Return the [x, y] coordinate for the center point of the cell that contains the specified text.  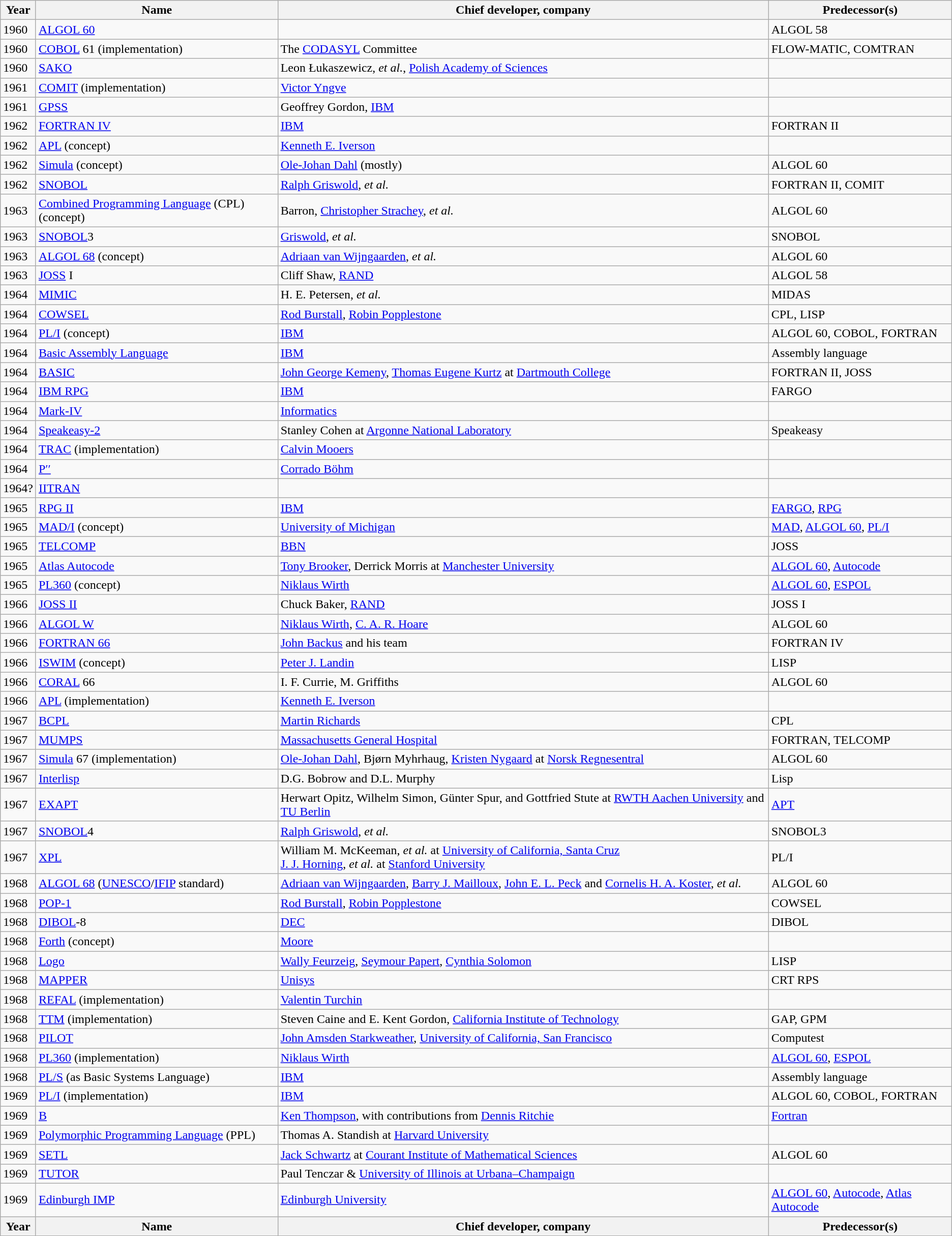
ALGOL 60, Autocode, Atlas Autocode [860, 1200]
Combined Programming Language (CPL) (concept) [157, 210]
DIBOL [860, 922]
H. E. Petersen, et al. [523, 295]
Chuck Baker, RAND [523, 605]
TUTOR [157, 1173]
Steven Caine and E. Kent Gordon, California Institute of Technology [523, 1019]
GPSS [157, 107]
Moore [523, 942]
SETL [157, 1154]
PL/I [860, 857]
FORTRAN 66 [157, 643]
Lisp [860, 778]
Adriaan van Wijngaarden, et al. [523, 256]
FORTRAN II, COMIT [860, 184]
Simula 67 (implementation) [157, 759]
REFAL (implementation) [157, 1000]
MIMIC [157, 295]
Victor Yngve [523, 87]
Stanley Cohen at Argonne National Laboratory [523, 430]
BASIC [157, 372]
PL/I (concept) [157, 334]
ISWIM (concept) [157, 662]
COBOL 61 (implementation) [157, 49]
John Backus and his team [523, 643]
Paul Tenczar & University of Illinois at Urbana–Champaign [523, 1173]
DEC [523, 922]
B [157, 1116]
FORTRAN II [860, 126]
SNOBOL4 [157, 831]
TELCOMP [157, 546]
Geoffrey Gordon, IBM [523, 107]
RPG II [157, 507]
P′′ [157, 469]
ALGOL 60, Autocode [860, 566]
Speakeasy [860, 430]
Jack Schwartz at Courant Institute of Mathematical Sciences [523, 1154]
CPL, LISP [860, 314]
BBN [523, 546]
Calvin Mooers [523, 449]
Speakeasy-2 [157, 430]
APL (implementation) [157, 701]
Niklaus Wirth, C. A. R. Hoare [523, 624]
BCPL [157, 720]
IITRAN [157, 488]
Atlas Autocode [157, 566]
William M. McKeeman, et al. at University of California, Santa CruzJ. J. Horning, et al. at Stanford University [523, 857]
FARGO, RPG [860, 507]
PL360 (implementation) [157, 1058]
Edinburgh University [523, 1200]
John Amsden Starkweather, University of California, San Francisco [523, 1038]
John George Kemeny, Thomas Eugene Kurtz at Dartmouth College [523, 372]
MUMPS [157, 740]
Leon Łukaszewicz, et al., Polish Academy of Sciences [523, 68]
EXAPT [157, 804]
Simula (concept) [157, 165]
CORAL 66 [157, 682]
Thomas A. Standish at Harvard University [523, 1135]
Edinburgh IMP [157, 1200]
CPL [860, 720]
Logo [157, 961]
Peter J. Landin [523, 662]
Informatics [523, 411]
JOSS II [157, 605]
TTM (implementation) [157, 1019]
Computest [860, 1038]
JOSS [860, 546]
Forth (concept) [157, 942]
Barron, Christopher Strachey, et al. [523, 210]
Martin Richards [523, 720]
CRT RPS [860, 980]
FLOW-MATIC, COMTRAN [860, 49]
DIBOL-8 [157, 922]
The CODASYL Committee [523, 49]
Ole-Johan Dahl (mostly) [523, 165]
Ole-Johan Dahl, Bjørn Myhrhaug, Kristen Nygaard at Norsk Regnesentral [523, 759]
Valentin Turchin [523, 1000]
Polymorphic Programming Language (PPL) [157, 1135]
ALGOL W [157, 624]
PL360 (concept) [157, 585]
Corrado Böhm [523, 469]
PL/I (implementation) [157, 1096]
PL/S (as Basic Systems Language) [157, 1077]
COMIT (implementation) [157, 87]
SAKO [157, 68]
Interlisp [157, 778]
ALGOL 68 (concept) [157, 256]
University of Michigan [523, 527]
MAD/I (concept) [157, 527]
Herwart Opitz, Wilhelm Simon, Günter Spur, and Gottfried Stute at RWTH Aachen University and TU Berlin [523, 804]
Ken Thompson, with contributions from Dennis Ritchie [523, 1116]
Unisys [523, 980]
MAD, ALGOL 60, PL/I [860, 527]
APT [860, 804]
FORTRAN, TELCOMP [860, 740]
ALGOL 68 (UNESCO/IFIP standard) [157, 883]
D.G. Bobrow and D.L. Murphy [523, 778]
GAP, GPM [860, 1019]
MIDAS [860, 295]
XPL [157, 857]
Cliff Shaw, RAND [523, 276]
Tony Brooker, Derrick Morris at Manchester University [523, 566]
TRAC (implementation) [157, 449]
Griswold, et al. [523, 236]
1964? [18, 488]
PILOT [157, 1038]
I. F. Currie, M. Griffiths [523, 682]
Mark-IV [157, 411]
FORTRAN II, JOSS [860, 372]
POP-1 [157, 902]
MAPPER [157, 980]
Adriaan van Wijngaarden, Barry J. Mailloux, John E. L. Peck and Cornelis H. A. Koster, et al. [523, 883]
APL (concept) [157, 145]
Basic Assembly Language [157, 353]
Massachusetts General Hospital [523, 740]
Fortran [860, 1116]
FARGO [860, 391]
Wally Feurzeig, Seymour Papert, Cynthia Solomon [523, 961]
IBM RPG [157, 391]
